Detect which cell encompasses the target text, then output its [X, Y] center coordinate. 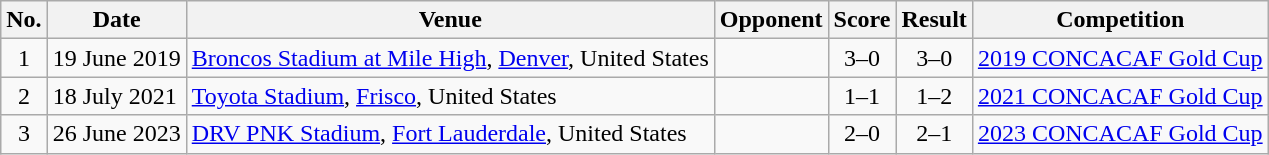
Venue [450, 20]
DRV PNK Stadium, Fort Lauderdale, United States [450, 134]
Broncos Stadium at Mile High, Denver, United States [450, 58]
No. [24, 20]
26 June 2023 [116, 134]
2 [24, 96]
1–2 [934, 96]
1–1 [862, 96]
Competition [1120, 20]
Result [934, 20]
2021 CONCACAF Gold Cup [1120, 96]
18 July 2021 [116, 96]
Toyota Stadium, Frisco, United States [450, 96]
2019 CONCACAF Gold Cup [1120, 58]
2023 CONCACAF Gold Cup [1120, 134]
1 [24, 58]
3 [24, 134]
2–0 [862, 134]
19 June 2019 [116, 58]
Score [862, 20]
2–1 [934, 134]
Opponent [771, 20]
Date [116, 20]
